Identify which cell holds the provided text, then report its [x, y] central coordinate. 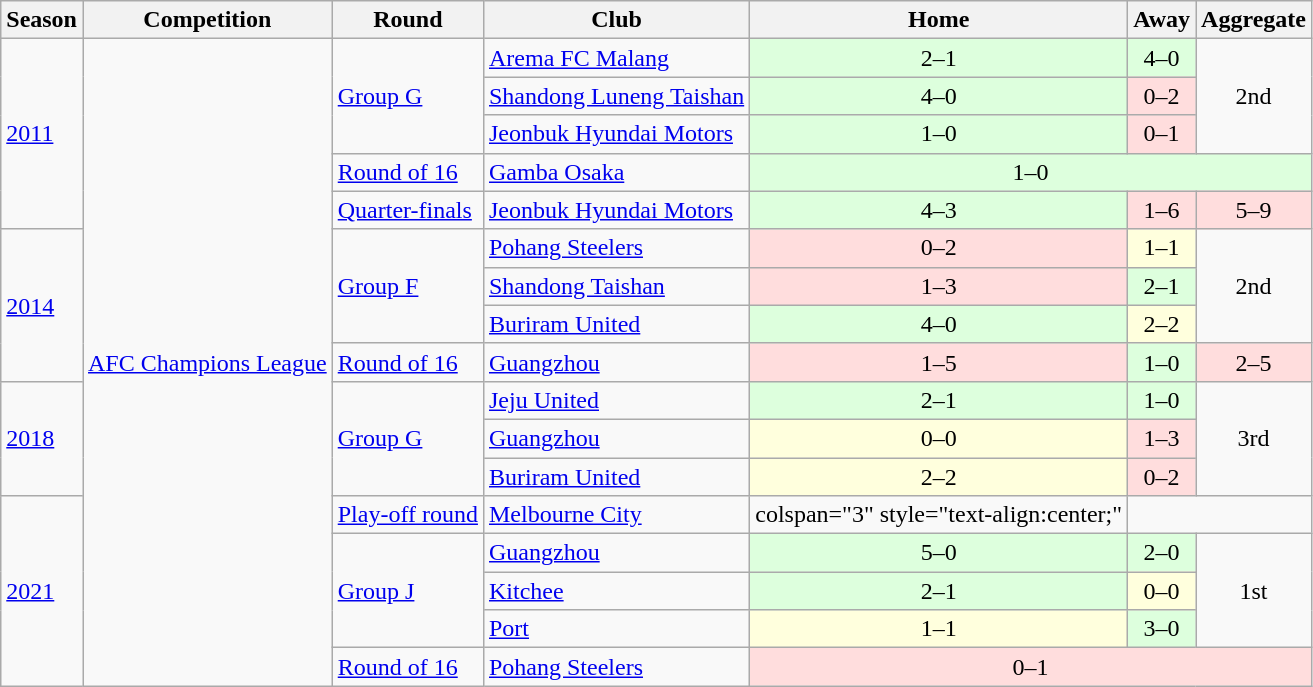
Group F [408, 286]
3–0 [1162, 629]
Jeju United [616, 400]
Quarter-finals [408, 210]
AFC Champions League [207, 362]
2–0 [1162, 553]
2014 [42, 305]
Aggregate [1254, 20]
Kitchee [616, 591]
Arema FC Malang [616, 58]
Gamba Osaka [616, 172]
Club [616, 20]
1–5 [939, 362]
4–3 [939, 210]
2021 [42, 591]
Shandong Luneng Taishan [616, 96]
Port [616, 629]
Play-off round [408, 515]
Season [42, 20]
3rd [1254, 438]
Competition [207, 20]
Home [939, 20]
colspan="3" style="text-align:center;" [939, 515]
2011 [42, 134]
Group J [408, 591]
Shandong Taishan [616, 286]
1–6 [1162, 210]
2–5 [1254, 362]
1st [1254, 591]
Round [408, 20]
2018 [42, 438]
5–0 [939, 553]
5–9 [1254, 210]
Melbourne City [616, 515]
Away [1162, 20]
